Return the [X, Y] coordinate for the center point of the cell that contains the specified text.  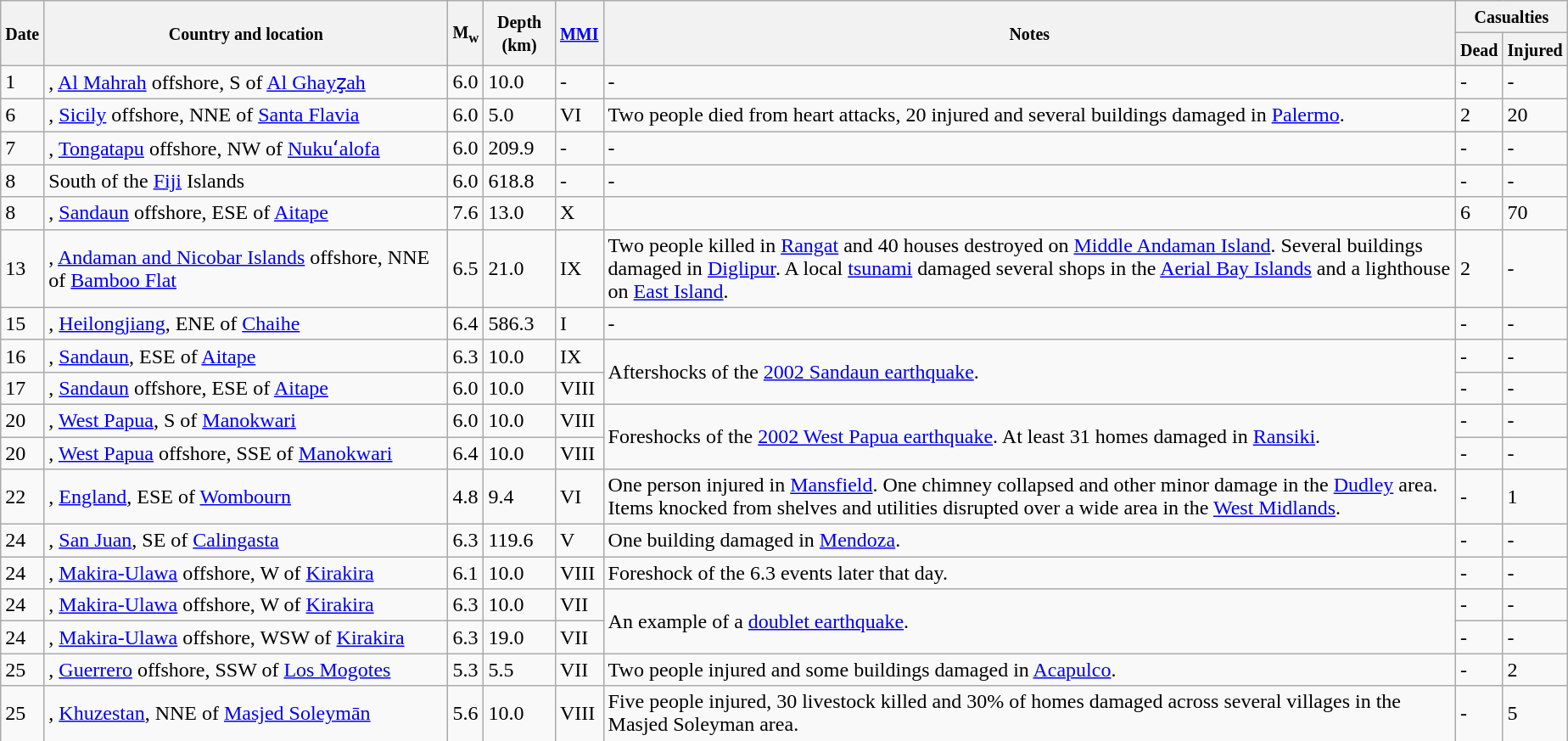
6.5 [466, 268]
, Heilongjiang, ENE of Chaihe [246, 323]
I [579, 323]
209.9 [519, 148]
5.6 [466, 713]
Notes [1029, 33]
, West Papua, S of Manokwari [246, 420]
Casualties [1511, 17]
An example of a doublet earthquake. [1029, 621]
5.0 [519, 115]
MMI [579, 33]
16 [22, 356]
, Andaman and Nicobar Islands offshore, NNE of Bamboo Flat [246, 268]
22 [22, 497]
9.4 [519, 497]
, West Papua offshore, SSE of Manokwari [246, 452]
South of the Fiji Islands [246, 181]
, Sandaun, ESE of Aitape [246, 356]
Aftershocks of the 2002 Sandaun earthquake. [1029, 372]
, San Juan, SE of Calingasta [246, 541]
13.0 [519, 213]
Dead [1479, 49]
Date [22, 33]
4.8 [466, 497]
5.3 [466, 670]
15 [22, 323]
5.5 [519, 670]
Five people injured, 30 livestock killed and 30% of homes damaged across several villages in the Masjed Soleyman area. [1029, 713]
5 [1535, 713]
Foreshock of the 6.3 events later that day. [1029, 573]
Two people died from heart attacks, 20 injured and several buildings damaged in Palermo. [1029, 115]
Injured [1535, 49]
Foreshocks of the 2002 West Papua earthquake. At least 31 homes damaged in Ransiki. [1029, 436]
7 [22, 148]
586.3 [519, 323]
, Khuzestan, NNE of Masjed Soleymān [246, 713]
, Guerrero offshore, SSW of Los Mogotes [246, 670]
, Sicily offshore, NNE of Santa Flavia [246, 115]
X [579, 213]
618.8 [519, 181]
21.0 [519, 268]
, England, ESE of Wombourn [246, 497]
Two people injured and some buildings damaged in Acapulco. [1029, 670]
13 [22, 268]
19.0 [519, 637]
V [579, 541]
7.6 [466, 213]
70 [1535, 213]
One building damaged in Mendoza. [1029, 541]
6.1 [466, 573]
Depth (km) [519, 33]
, Tongatapu offshore, NW of Nukuʻalofa [246, 148]
17 [22, 388]
, Makira-Ulawa offshore, WSW of Kirakira [246, 637]
, Al Mahrah offshore, S of Al Ghayz̧ah [246, 82]
Country and location [246, 33]
Mw [466, 33]
119.6 [519, 541]
